Find where the given text appears and provide that cell's center as (x, y) coordinate. 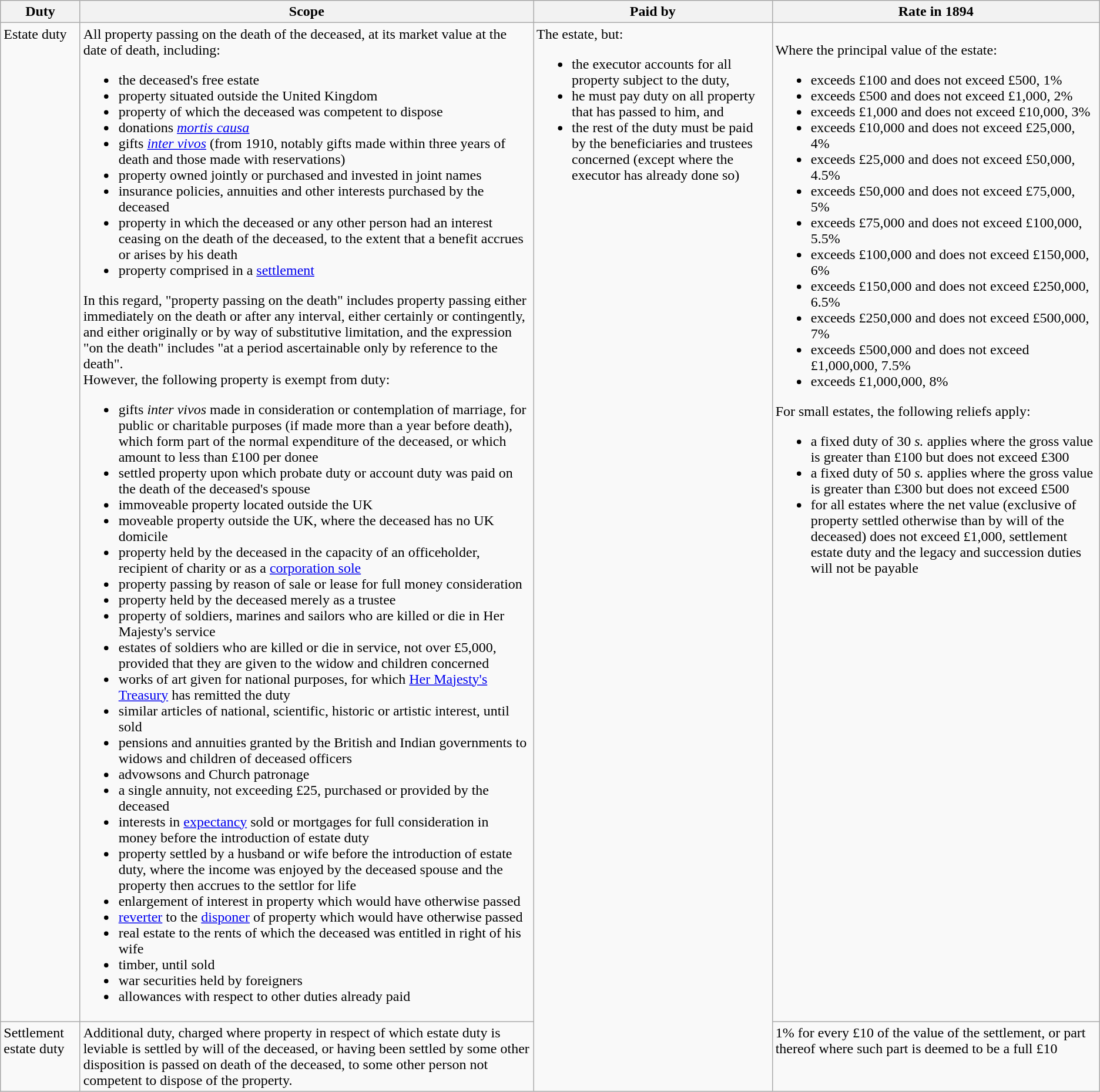
Rate in 1894 (935, 12)
Paid by (653, 12)
Duty (40, 12)
Scope (307, 12)
Estate duty (40, 522)
1% for every £10 of the value of the settlement, or part thereof where such part is deemed to be a full £10 (935, 1056)
Settlement estate duty (40, 1056)
